Detect which cell encompasses the target text, then output its (x, y) center coordinate. 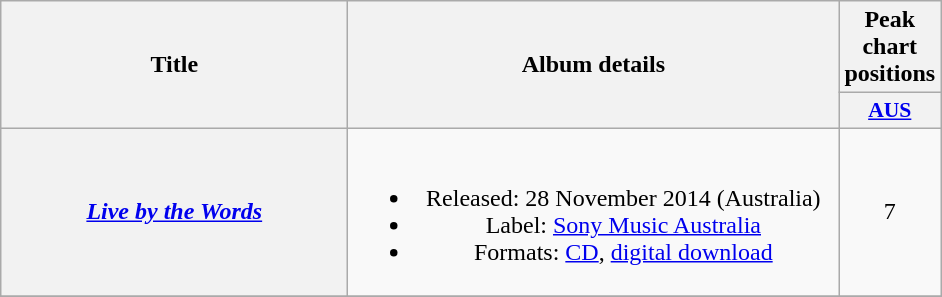
Album details (594, 65)
7 (890, 212)
AUS (890, 111)
Live by the Words (174, 212)
Title (174, 65)
Released: 28 November 2014 (Australia)Label: Sony Music AustraliaFormats: CD, digital download (594, 212)
Peak chart positions (890, 47)
